Extract the [X, Y] coordinate from the center of the cell holding the provided text.  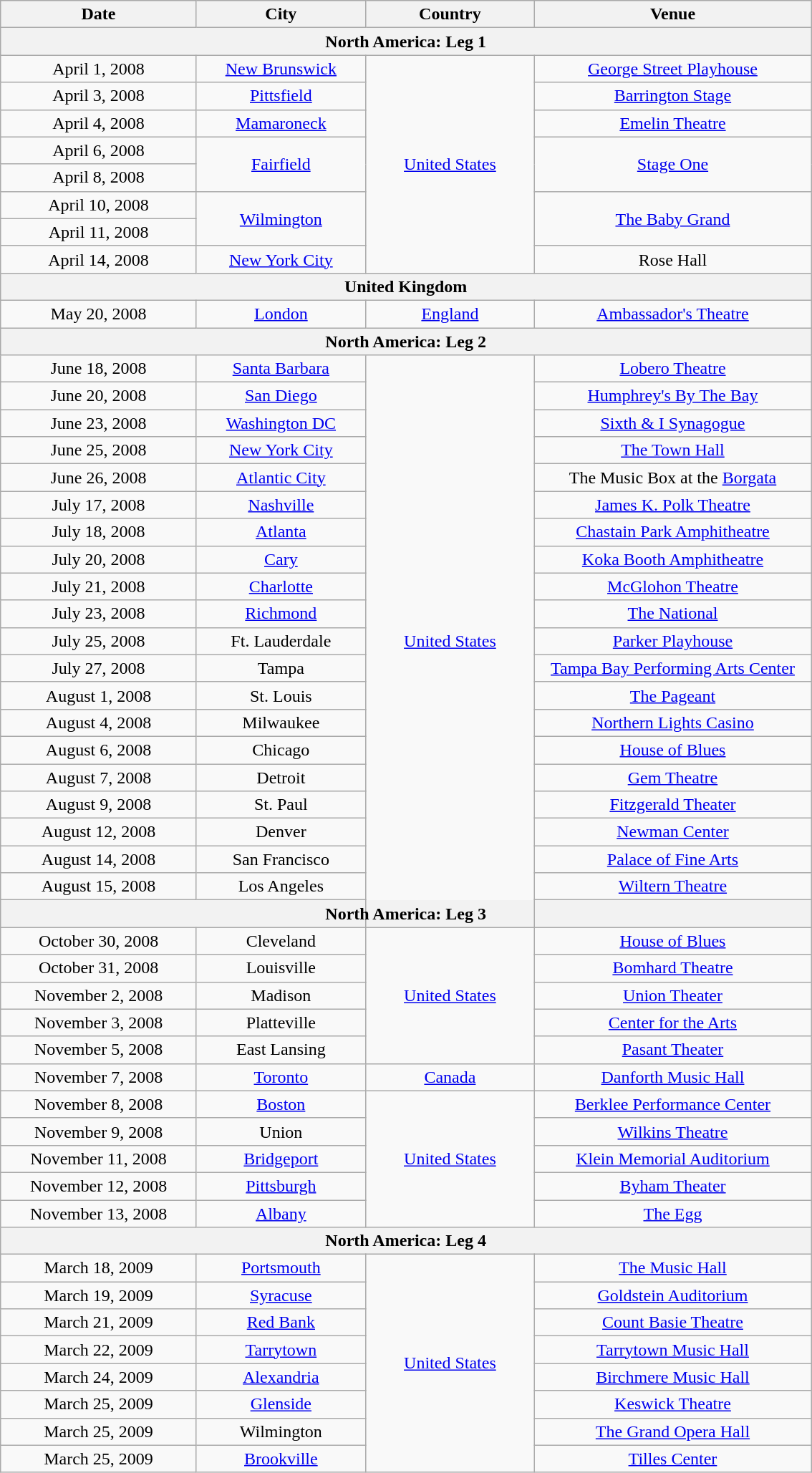
St. Paul [281, 805]
June 23, 2008 [99, 423]
Rose Hall [672, 259]
November 8, 2008 [99, 1104]
Fairfield [281, 164]
Klein Memorial Auditorium [672, 1159]
Koka Booth Amphitheatre [672, 559]
Bridgeport [281, 1159]
New Brunswick [281, 69]
The Pageant [672, 695]
Tampa Bay Performing Arts Center [672, 668]
Venue [672, 14]
March 19, 2009 [99, 1295]
August 9, 2008 [99, 805]
November 13, 2008 [99, 1214]
July 18, 2008 [99, 532]
November 12, 2008 [99, 1186]
Mamaroneck [281, 123]
Parker Playhouse [672, 641]
Stage One [672, 164]
November 9, 2008 [99, 1131]
July 17, 2008 [99, 505]
City [281, 14]
North America: Leg 3 [406, 914]
Barrington Stage [672, 96]
Alexandria [281, 1377]
April 1, 2008 [99, 69]
October 31, 2008 [99, 968]
Brookville [281, 1459]
June 20, 2008 [99, 396]
The Town Hall [672, 450]
April 4, 2008 [99, 123]
London [281, 314]
July 27, 2008 [99, 668]
Wiltern Theatre [672, 887]
Richmond [281, 614]
April 6, 2008 [99, 150]
Newman Center [672, 832]
August 12, 2008 [99, 832]
Red Bank [281, 1323]
Tarrytown Music Hall [672, 1350]
April 14, 2008 [99, 259]
July 20, 2008 [99, 559]
Pittsburgh [281, 1186]
Fitzgerald Theater [672, 805]
Gem Theatre [672, 777]
August 14, 2008 [99, 859]
Toronto [281, 1077]
Northern Lights Casino [672, 723]
Lobero Theatre [672, 369]
The Baby Grand [672, 218]
November 3, 2008 [99, 1023]
McGlohon Theatre [672, 586]
Union [281, 1131]
Ft. Lauderdale [281, 641]
Tampa [281, 668]
August 7, 2008 [99, 777]
Berklee Performance Center [672, 1104]
Pittsfield [281, 96]
November 5, 2008 [99, 1050]
The Grand Opera Hall [672, 1431]
November 11, 2008 [99, 1159]
July 21, 2008 [99, 586]
June 25, 2008 [99, 450]
Charlotte [281, 586]
United Kingdom [406, 286]
Bomhard Theatre [672, 968]
East Lansing [281, 1050]
April 11, 2008 [99, 232]
August 15, 2008 [99, 887]
Cary [281, 559]
November 7, 2008 [99, 1077]
Humphrey's By The Bay [672, 396]
Los Angeles [281, 887]
Atlantic City [281, 478]
Canada [450, 1077]
March 18, 2009 [99, 1268]
Albany [281, 1214]
Birchmere Music Hall [672, 1377]
Tilles Center [672, 1459]
August 4, 2008 [99, 723]
England [450, 314]
August 6, 2008 [99, 750]
Nashville [281, 505]
Wilkins Theatre [672, 1131]
Atlanta [281, 532]
April 3, 2008 [99, 96]
Santa Barbara [281, 369]
The Music Hall [672, 1268]
Palace of Fine Arts [672, 859]
Ambassador's Theatre [672, 314]
July 25, 2008 [99, 641]
James K. Polk Theatre [672, 505]
Goldstein Auditorium [672, 1295]
San Diego [281, 396]
Count Basie Theatre [672, 1323]
June 18, 2008 [99, 369]
October 30, 2008 [99, 941]
November 2, 2008 [99, 995]
The Egg [672, 1214]
The National [672, 614]
Chicago [281, 750]
May 20, 2008 [99, 314]
San Francisco [281, 859]
Cleveland [281, 941]
St. Louis [281, 695]
Portsmouth [281, 1268]
August 1, 2008 [99, 695]
Denver [281, 832]
June 26, 2008 [99, 478]
Byham Theater [672, 1186]
Boston [281, 1104]
Emelin Theatre [672, 123]
Sixth & I Synagogue [672, 423]
April 8, 2008 [99, 178]
July 23, 2008 [99, 614]
Platteville [281, 1023]
Syracuse [281, 1295]
Detroit [281, 777]
March 22, 2009 [99, 1350]
Keswick Theatre [672, 1404]
Madison [281, 995]
March 21, 2009 [99, 1323]
Tarrytown [281, 1350]
Center for the Arts [672, 1023]
North America: Leg 2 [406, 342]
Washington DC [281, 423]
Pasant Theater [672, 1050]
Union Theater [672, 995]
North America: Leg 4 [406, 1241]
The Music Box at the Borgata [672, 478]
April 10, 2008 [99, 205]
Louisville [281, 968]
George Street Playhouse [672, 69]
Danforth Music Hall [672, 1077]
Country [450, 14]
Date [99, 14]
North America: Leg 1 [406, 42]
Chastain Park Amphitheatre [672, 532]
March 24, 2009 [99, 1377]
Milwaukee [281, 723]
Glenside [281, 1404]
